Find where the given text appears and provide that cell's center as (X, Y) coordinate. 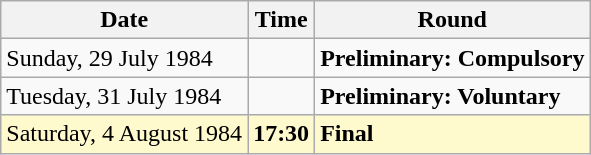
Preliminary: Voluntary (452, 96)
Tuesday, 31 July 1984 (124, 96)
Sunday, 29 July 1984 (124, 58)
Date (124, 20)
Preliminary: Compulsory (452, 58)
Round (452, 20)
Final (452, 134)
17:30 (282, 134)
Saturday, 4 August 1984 (124, 134)
Time (282, 20)
